Detect which cell encompasses the target text, then output its (X, Y) center coordinate. 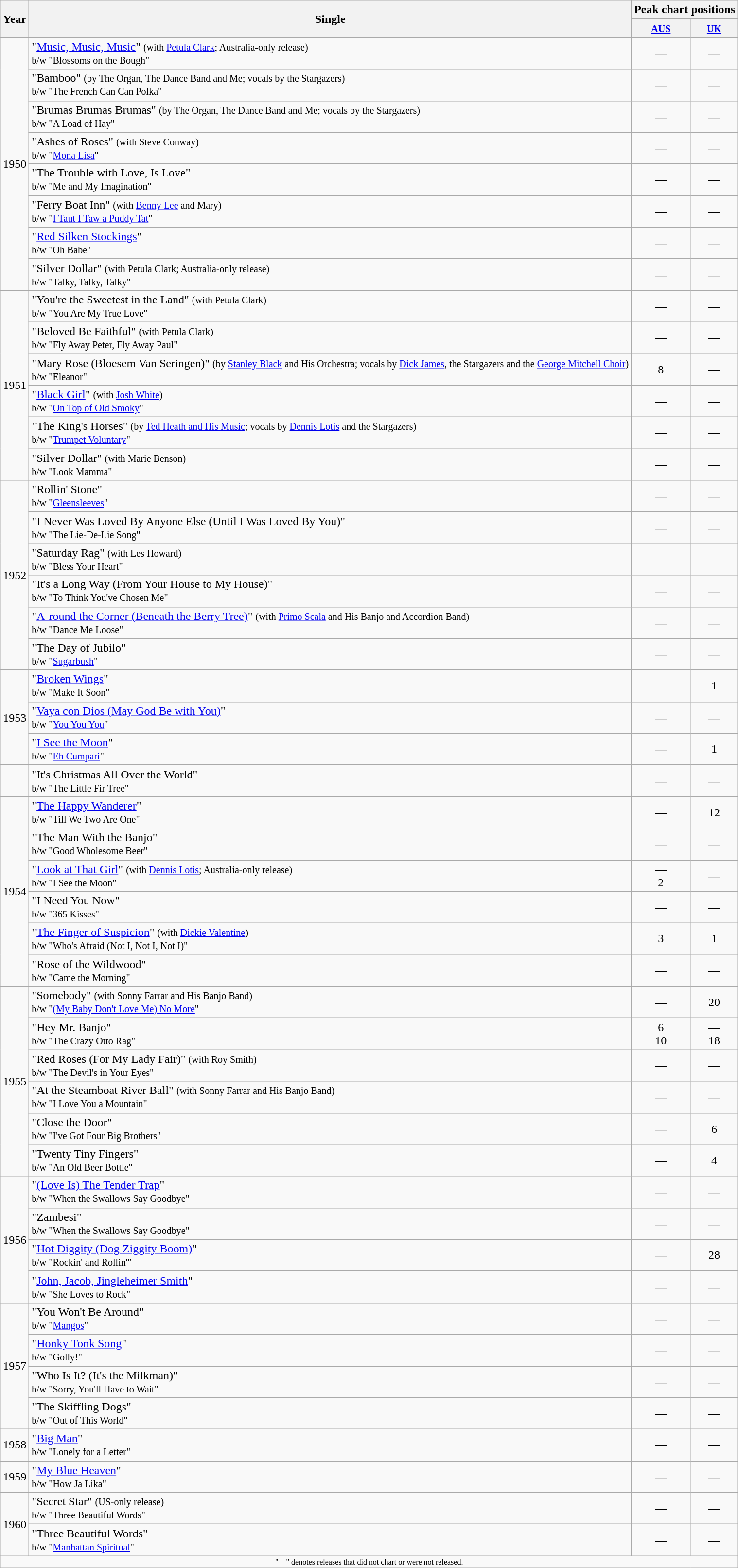
8 (661, 370)
"The Finger of Suspicion" (with Dickie Valentine)b/w "Who's Afraid (Not I, Not I, Not I)" (331, 939)
"I See the Moon"b/w "Eh Cumpari" (331, 749)
"Ashes of Roses" (with Steve Conway)b/w "Mona Lisa" (331, 148)
"I Never Was Loved By Anyone Else (Until I Was Loved By You)"b/w "The Lie-De-Lie Song" (331, 528)
"Hey Mr. Banjo"b/w "The Crazy Otto Rag" (331, 1034)
—18 (714, 1034)
"Broken Wings"b/w "Make It Soon" (331, 686)
"John, Jacob, Jingleheimer Smith"b/w "She Loves to Rock" (331, 1286)
"Twenty Tiny Fingers"b/w "An Old Beer Bottle" (331, 1160)
"The Day of Jubilo"b/w "Sugarbush" (331, 654)
"I Need You Now"b/w "365 Kisses" (331, 907)
"Silver Dollar" (with Marie Benson)b/w "Look Mamma" (331, 465)
"The King's Horses" (by Ted Heath and His Music; vocals by Dennis Lotis and the Stargazers)b/w "Trumpet Voluntary" (331, 433)
"Three Beautiful Words"b/w "Manhattan Spiritual" (331, 1540)
6 (714, 1129)
"—" denotes releases that did not chart or were not released. (369, 1562)
"The Skiffling Dogs"b/w "Out of This World" (331, 1414)
1955 (15, 1081)
"Close the Door"b/w "I've Got Four Big Brothers" (331, 1129)
"It's Christmas All Over the World"b/w "The Little Fir Tree" (331, 781)
"Hot Diggity (Dog Ziggity Boom)"b/w "Rockin' and Rollin'" (331, 1255)
Peak chart positions (685, 10)
1951 (15, 385)
—2 (661, 875)
"Red Silken Stockings"b/w "Oh Babe" (331, 243)
AUS (661, 28)
"Red Roses (For My Lady Fair)" (with Roy Smith)b/w "The Devil's in Your Eyes" (331, 1066)
"Zambesi"b/w "When the Swallows Say Goodbye" (331, 1223)
"Brumas Brumas Brumas" (by The Organ, The Dance Band and Me; vocals by the Stargazers)b/w "A Load of Hay" (331, 117)
"You Won't Be Around"b/w "Mangos" (331, 1319)
"Honky Tonk Song"b/w "Golly!" (331, 1350)
"It's a Long Way (From Your House to My House)"b/w "To Think You've Chosen Me" (331, 591)
"You're the Sweetest in the Land" (with Petula Clark)b/w "You Are My True Love" (331, 306)
"Who Is It? (It's the Milkman)"b/w "Sorry, You'll Have to Wait" (331, 1382)
"Vaya con Dios (May God Be with You)"b/w "You You You" (331, 718)
1956 (15, 1239)
"My Blue Heaven"b/w "How Ja Lika" (331, 1477)
"Silver Dollar" (with Petula Clark; Australia-only release)b/w "Talky, Talky, Talky" (331, 274)
"Beloved Be Faithful" (with Petula Clark)b/w "Fly Away Peter, Fly Away Paul" (331, 337)
"Black Girl" (with Josh White)b/w "On Top of Old Smoky" (331, 402)
"The Man With the Banjo"b/w "Good Wholesome Beer" (331, 844)
610 (661, 1034)
1950 (15, 164)
"Somebody" (with Sonny Farrar and His Banjo Band)b/w "(My Baby Don't Love Me) No More" (331, 1003)
"Rose of the Wildwood"b/w "Came the Morning" (331, 970)
1960 (15, 1524)
"Rollin' Stone"b/w "Gleensleeves" (331, 496)
"A-round the Corner (Beneath the Berry Tree)" (with Primo Scala and His Banjo and Accordion Band)b/w "Dance Me Loose" (331, 622)
"At the Steamboat River Ball" (with Sonny Farrar and His Banjo Band)b/w "I Love You a Mountain" (331, 1097)
UK (714, 28)
"Big Man"b/w "Lonely for a Letter" (331, 1445)
1957 (15, 1366)
"Ferry Boat Inn" (with Benny Lee and Mary)b/w "I Taut I Taw a Puddy Tat" (331, 211)
"Saturday Rag" (with Les Howard)b/w "Bless Your Heart" (331, 559)
"(Love Is) The Tender Trap"b/w "When the Swallows Say Goodbye" (331, 1192)
4 (714, 1160)
1959 (15, 1477)
"Look at That Girl" (with Dennis Lotis; Australia-only release)b/w "I See the Moon" (331, 875)
1953 (15, 718)
1958 (15, 1445)
1952 (15, 575)
Year (15, 19)
28 (714, 1255)
"Bamboo" (by The Organ, The Dance Band and Me; vocals by the Stargazers)b/w "The French Can Can Polka" (331, 85)
20 (714, 1003)
Single (331, 19)
3 (661, 939)
"Secret Star" (US-only release)b/w "Three Beautiful Words" (331, 1508)
1954 (15, 891)
"The Trouble with Love, Is Love"b/w "Me and My Imagination" (331, 180)
12 (714, 812)
"The Happy Wanderer"b/w "Till We Two Are One" (331, 812)
"Music, Music, Music" (with Petula Clark; Australia-only release)b/w "Blossoms on the Bough" (331, 53)
